Return the [X, Y] coordinate for the center point of the cell that contains the specified text.  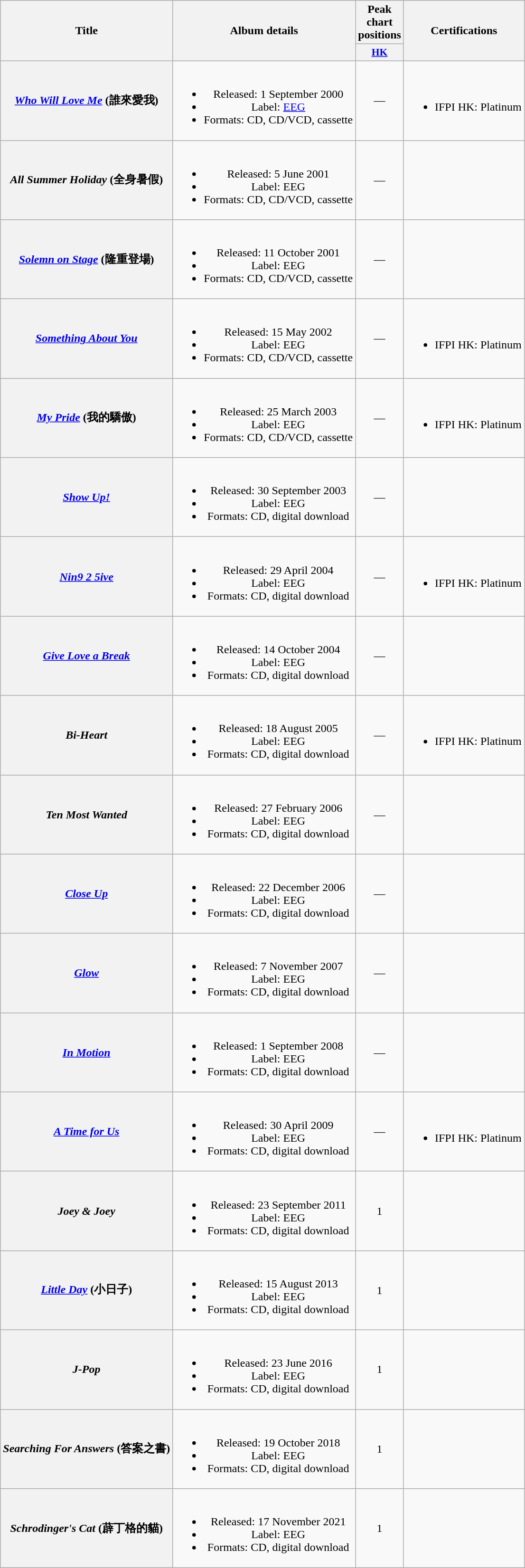
Searching For Answers (答案之書) [86, 1449]
Released: 23 September 2011Label: EEGFormats: CD, digital download [264, 1211]
Released: 27 February 2006Label: EEGFormats: CD, digital download [264, 815]
Give Love a Break [86, 656]
Close Up [86, 893]
Certifications [464, 31]
Title [86, 31]
Released: 1 September 2008Label: EEGFormats: CD, digital download [264, 1052]
J-Pop [86, 1369]
Released: 15 May 2002Label: EEGFormats: CD, CD/VCD, cassette [264, 339]
Released: 15 August 2013Label: EEGFormats: CD, digital download [264, 1290]
Joey & Joey [86, 1211]
Little Day (小日子) [86, 1290]
Released: 29 April 2004Label: EEGFormats: CD, digital download [264, 576]
Released: 18 August 2005Label: EEGFormats: CD, digital download [264, 735]
Ten Most Wanted [86, 815]
Glow [86, 973]
Album details [264, 31]
Schrodinger's Cat (薜丁格的貓) [86, 1529]
Bi-Heart [86, 735]
In Motion [86, 1052]
All Summer Holiday (全身暑假) [86, 180]
Released: 30 April 2009Label: EEGFormats: CD, digital download [264, 1132]
Who Will Love Me (誰來愛我) [86, 101]
Released: 1 September 2000Label: EEGFormats: CD, CD/VCD, cassette [264, 101]
Released: 25 March 2003Label: EEGFormats: CD, CD/VCD, cassette [264, 418]
Released: 30 September 2003Label: EEGFormats: CD, digital download [264, 498]
Peak chart positions [380, 22]
Released: 17 November 2021Label: EEGFormats: CD, digital download [264, 1529]
My Pride (我的驕傲) [86, 418]
Released: 11 October 2001Label: EEGFormats: CD, CD/VCD, cassette [264, 259]
Released: 5 June 2001Label: EEGFormats: CD, CD/VCD, cassette [264, 180]
Show Up! [86, 498]
Released: 14 October 2004Label: EEGFormats: CD, digital download [264, 656]
Released: 23 June 2016Label: EEGFormats: CD, digital download [264, 1369]
Released: 7 November 2007Label: EEGFormats: CD, digital download [264, 973]
Something About You [86, 339]
Nin9 2 5ive [86, 576]
Solemn on Stage (隆重登場) [86, 259]
A Time for Us [86, 1132]
Released: 19 October 2018Label: EEGFormats: CD, digital download [264, 1449]
Released: 22 December 2006Label: EEGFormats: CD, digital download [264, 893]
HK [380, 53]
